Determine the (x, y) coordinate at the center of the cell enclosing the given text.  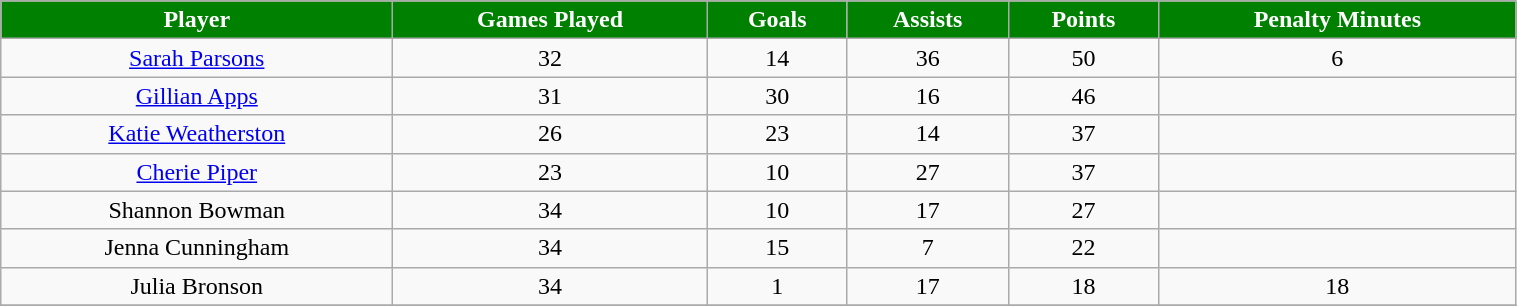
Points (1083, 20)
Assists (928, 20)
Julia Bronson (197, 286)
22 (1083, 248)
50 (1083, 58)
46 (1083, 96)
Gillian Apps (197, 96)
Penalty Minutes (1338, 20)
32 (550, 58)
Jenna Cunningham (197, 248)
Player (197, 20)
16 (928, 96)
Goals (777, 20)
31 (550, 96)
15 (777, 248)
26 (550, 134)
6 (1338, 58)
Cherie Piper (197, 172)
Shannon Bowman (197, 210)
30 (777, 96)
Games Played (550, 20)
36 (928, 58)
1 (777, 286)
7 (928, 248)
Sarah Parsons (197, 58)
Katie Weatherston (197, 134)
